Provide the (X, Y) coordinate of the cell's center where the given text is located.  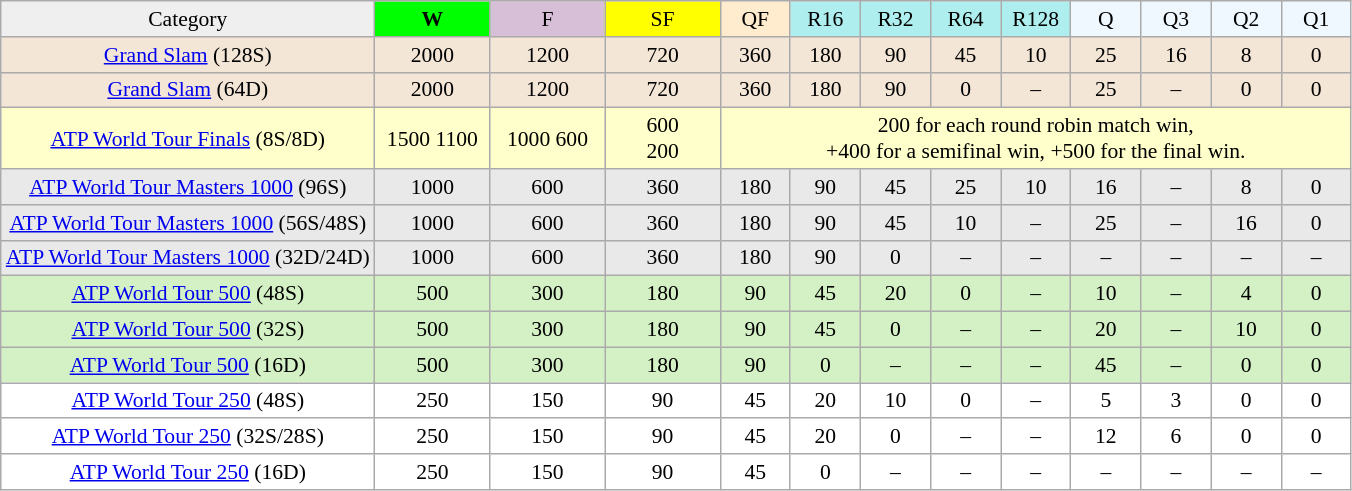
3 (1176, 401)
QF (755, 19)
600 200 (662, 138)
SF (662, 19)
1000 600 (548, 138)
Category (188, 19)
Grand Slam (64D) (188, 90)
ATP World Tour Masters 1000 (96S) (188, 187)
ATP World Tour 250 (48S) (188, 401)
ATP World Tour 250 (16D) (188, 472)
R32 (895, 19)
ATP World Tour 500 (32S) (188, 330)
4 (1246, 294)
ATP World Tour 500 (16D) (188, 365)
12 (1106, 437)
ATP World Tour Masters 1000 (32D/24D) (188, 258)
ATP World Tour 250 (32S/28S) (188, 437)
Q (1106, 19)
200 for each round robin match win, +400 for a semifinal win, +500 for the final win. (1036, 138)
R64 (966, 19)
Q1 (1316, 19)
ATP World Tour Finals (8S/8D) (188, 138)
R16 (825, 19)
Grand Slam (128S) (188, 55)
W (432, 19)
5 (1106, 401)
R128 (1036, 19)
1500 1100 (432, 138)
F (548, 19)
Q2 (1246, 19)
ATP World Tour Masters 1000 (56S/48S) (188, 223)
6 (1176, 437)
Q3 (1176, 19)
ATP World Tour 500 (48S) (188, 294)
